Detect which cell encompasses the target text, then output its [x, y] center coordinate. 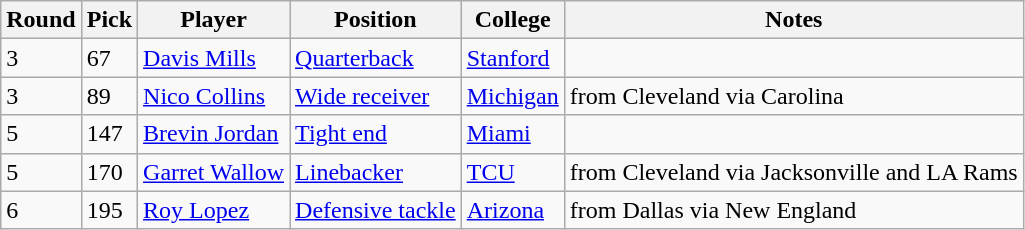
Player [214, 20]
Defensive tackle [376, 210]
from Cleveland via Carolina [794, 96]
from Dallas via New England [794, 210]
Nico Collins [214, 96]
from Cleveland via Jacksonville and LA Rams [794, 172]
Quarterback [376, 58]
Tight end [376, 134]
195 [109, 210]
Round [41, 20]
Position [376, 20]
67 [109, 58]
College [512, 20]
Wide receiver [376, 96]
Roy Lopez [214, 210]
Miami [512, 134]
Linebacker [376, 172]
Garret Wallow [214, 172]
Stanford [512, 58]
89 [109, 96]
Notes [794, 20]
Michigan [512, 96]
170 [109, 172]
Davis Mills [214, 58]
TCU [512, 172]
Pick [109, 20]
6 [41, 210]
Brevin Jordan [214, 134]
147 [109, 134]
Arizona [512, 210]
